Return [x, y] of the center of cell containing provided text 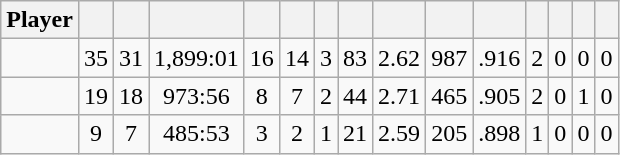
19 [96, 96]
14 [296, 58]
35 [96, 58]
18 [132, 96]
2.71 [400, 96]
21 [356, 134]
485:53 [197, 134]
83 [356, 58]
Player [40, 20]
31 [132, 58]
16 [262, 58]
1,899:01 [197, 58]
973:56 [197, 96]
2.59 [400, 134]
2.62 [400, 58]
.916 [500, 58]
987 [450, 58]
465 [450, 96]
44 [356, 96]
8 [262, 96]
.898 [500, 134]
9 [96, 134]
205 [450, 134]
.905 [500, 96]
